Locate the cell with the specified text and output its (X, Y) center coordinate. 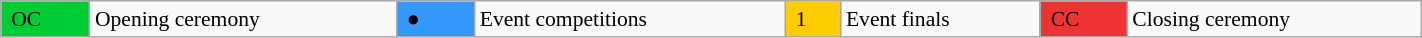
1 (813, 19)
Opening ceremony (243, 19)
Event competitions (630, 19)
OC (46, 19)
CC (1084, 19)
● (435, 19)
Closing ceremony (1274, 19)
Event finals (940, 19)
